Provide the [x, y] coordinate of the cell's center where the given text is located.  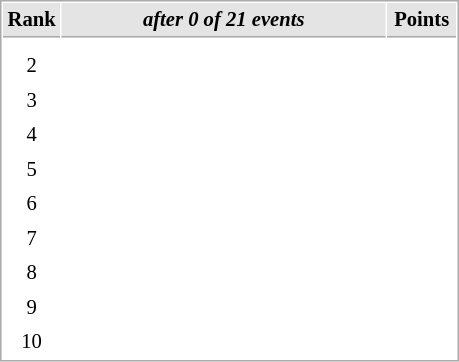
Rank [32, 20]
6 [32, 204]
10 [32, 342]
Points [422, 20]
5 [32, 170]
2 [32, 66]
8 [32, 272]
after 0 of 21 events [224, 20]
9 [32, 308]
4 [32, 134]
7 [32, 238]
3 [32, 100]
